Return (x, y) of the center of cell containing provided text 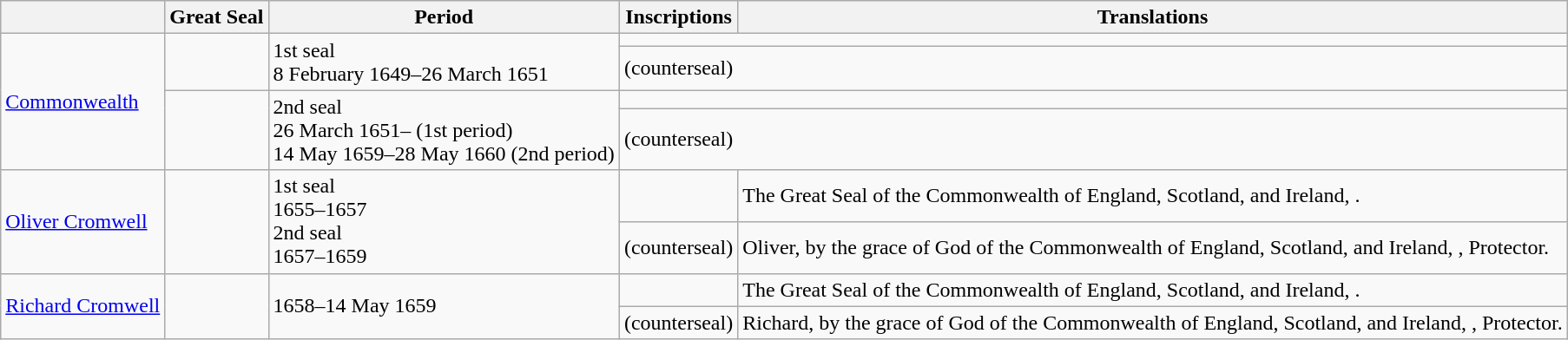
2nd seal26 March 1651– (1st period)14 May 1659–28 May 1660 (2nd period) (444, 130)
Commonwealth (83, 102)
Richard, by the grace of God of the Commonwealth of England, Scotland, and Ireland, , Protector. (1153, 323)
1st seal8 February 1649–26 March 1651 (444, 62)
Great Seal (217, 17)
1st seal1655–16572nd seal1657–1659 (444, 222)
Oliver, by the grace of God of the Commonwealth of England, Scotland, and Ireland, , Protector. (1153, 247)
Inscriptions (678, 17)
Oliver Cromwell (83, 222)
Richard Cromwell (83, 306)
Period (444, 17)
1658–14 May 1659 (444, 306)
Translations (1153, 17)
